Output the (X, Y) coordinate of the center of the cell containing the given text.  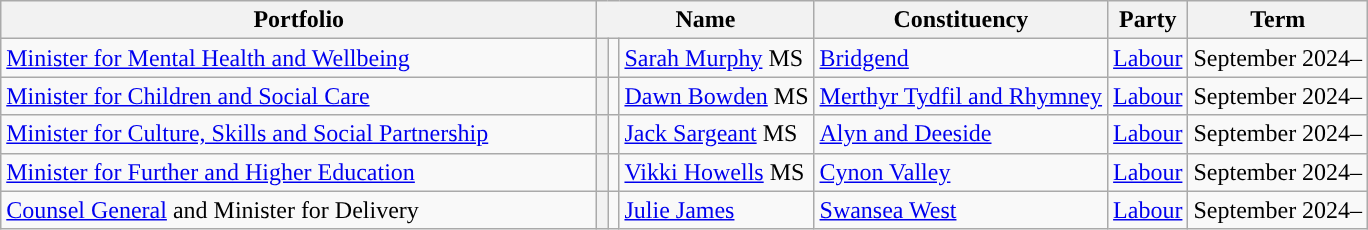
Merthyr Tydfil and Rhymney (961, 96)
Vikki Howells MS (716, 172)
Minister for Children and Social Care (299, 96)
Alyn and Deeside (961, 134)
Minister for Culture, Skills and Social Partnership (299, 134)
Julie James (716, 210)
Counsel General and Minister for Delivery (299, 210)
Name (706, 20)
Swansea West (961, 210)
Sarah Murphy MS (716, 58)
Minister for Mental Health and Wellbeing (299, 58)
Bridgend (961, 58)
Constituency (961, 20)
Party (1148, 20)
Cynon Valley (961, 172)
Minister for Further and Higher Education (299, 172)
Jack Sargeant MS (716, 134)
Dawn Bowden MS (716, 96)
Term (1278, 20)
Portfolio (299, 20)
